Search for the cell housing the specified text and yield its [X, Y] center coordinate. 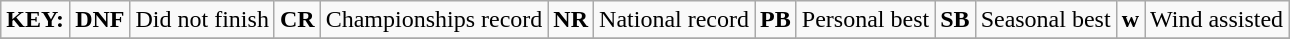
Seasonal best [1046, 20]
Personal best [865, 20]
PB [776, 20]
Did not finish [202, 20]
National record [674, 20]
Championships record [434, 20]
DNF [100, 20]
KEY: [36, 20]
CR [297, 20]
NR [571, 20]
Wind assisted [1217, 20]
SB [955, 20]
w [1130, 20]
